Search for the cell housing the specified text and yield its [X, Y] center coordinate. 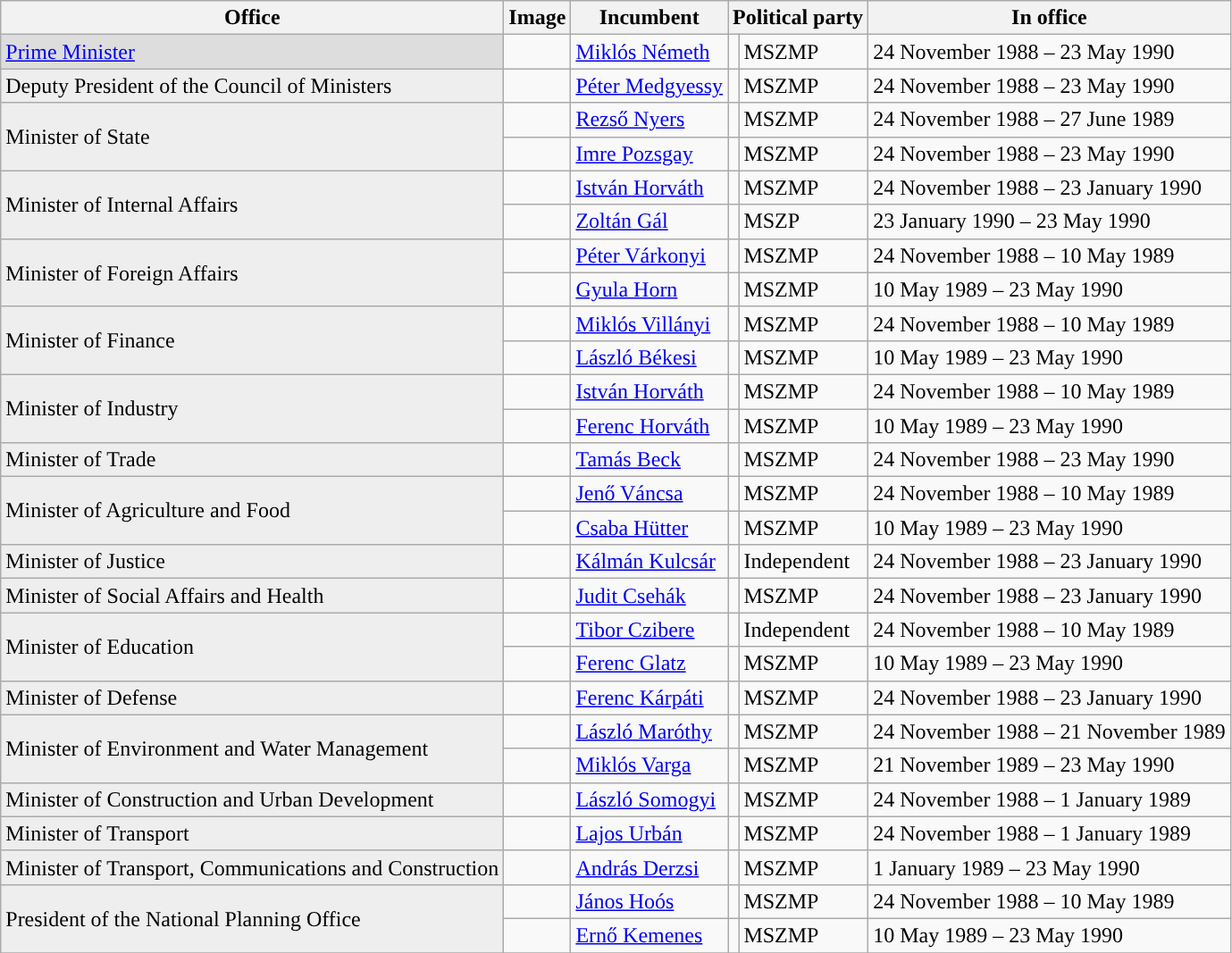
Ernő Kemenes [650, 935]
Miklós Varga [650, 765]
László Somogyi [650, 799]
Tamás Beck [650, 460]
21 November 1989 – 23 May 1990 [1050, 765]
Minister of Social Affairs and Health [252, 596]
Ferenc Kárpáti [650, 698]
President of the National Planning Office [252, 918]
23 January 1990 – 23 May 1990 [1050, 222]
Image [538, 18]
Jenő Váncsa [650, 494]
Office [252, 18]
1 January 1989 – 23 May 1990 [1050, 867]
Minister of Finance [252, 340]
Péter Várkonyi [650, 255]
Minister of Trade [252, 460]
Kálmán Kulcsár [650, 562]
Minister of Environment and Water Management [252, 748]
Minister of Construction and Urban Development [252, 799]
László Maróthy [650, 731]
Minister of Transport, Communications and Construction [252, 867]
Prime Minister [252, 52]
Political party [799, 18]
Lajos Urbán [650, 833]
Rezső Nyers [650, 120]
Minister of Education [252, 647]
Minister of State [252, 137]
Minister of Justice [252, 562]
Minister of Industry [252, 408]
Deputy President of the Council of Ministers [252, 86]
Zoltán Gál [650, 222]
In office [1050, 18]
24 November 1988 – 21 November 1989 [1050, 731]
Minister of Internal Affairs [252, 205]
24 November 1988 – 27 June 1989 [1050, 120]
Minister of Agriculture and Food [252, 511]
Péter Medgyessy [650, 86]
Imre Pozsgay [650, 154]
Ferenc Horváth [650, 426]
Minister of Transport [252, 833]
Minister of Defense [252, 698]
Miklós Villányi [650, 323]
Incumbent [650, 18]
Minister of Foreign Affairs [252, 272]
Gyula Horn [650, 289]
László Békesi [650, 357]
MSZP [804, 222]
Miklós Németh [650, 52]
Judit Csehák [650, 596]
János Hoós [650, 901]
András Derzsi [650, 867]
Tibor Czibere [650, 630]
Csaba Hütter [650, 528]
Ferenc Glatz [650, 664]
